Locate the cell with the specified text and output its (x, y) center coordinate. 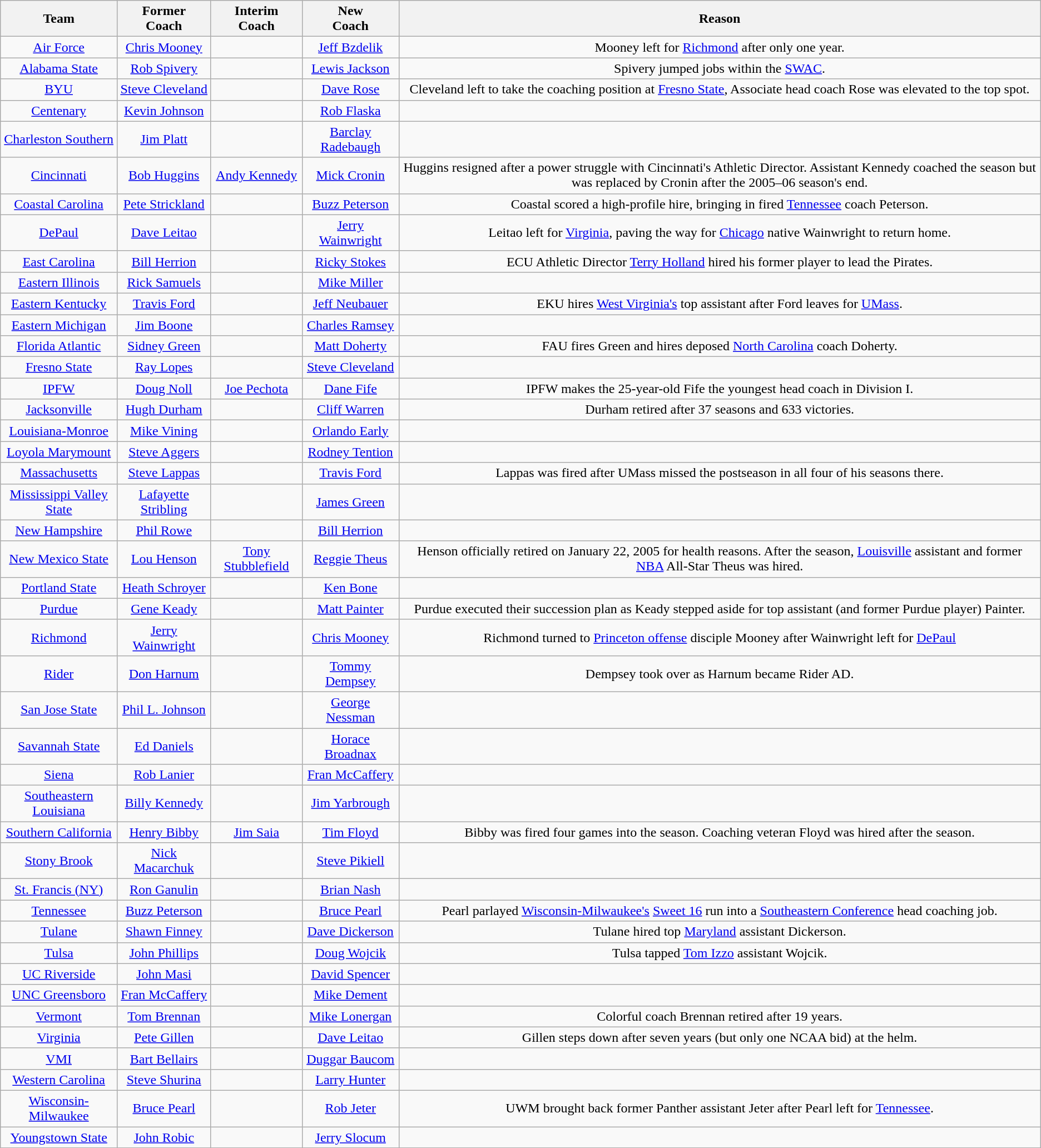
Nick Macarchuk (164, 861)
Spivery jumped jobs within the SWAC. (720, 68)
Mike Vining (164, 431)
Steve Lappas (164, 473)
Barclay Radebaugh (350, 139)
Jim Platt (164, 139)
Portland State (59, 588)
Reason (720, 19)
Lou Henson (164, 559)
John Robic (164, 1137)
Tommy Dempsey (350, 674)
Massachusetts (59, 473)
Tony Stubblefield (256, 559)
Vermont (59, 1016)
Tulane (59, 932)
Brian Nash (350, 889)
Tennessee (59, 911)
Hugh Durham (164, 410)
Richmond (59, 637)
Mike Miller (350, 282)
Gillen steps down after seven years (but only one NCAA bid) at the helm. (720, 1037)
Billy Kennedy (164, 804)
Ricky Stokes (350, 261)
Phil L. Johnson (164, 709)
Air Force (59, 47)
Dane Fife (350, 389)
Mike Lonergan (350, 1016)
ECU Athletic Director Terry Holland hired his former player to lead the Pirates. (720, 261)
Leitao left for Virginia, paving the way for Chicago native Wainwright to return home. (720, 232)
John Masi (164, 974)
Jeff Bzdelik (350, 47)
Coastal scored a high-profile hire, bringing in fired Tennessee coach Peterson. (720, 204)
UNC Greensboro (59, 995)
Mississippi Valley State (59, 501)
Rodney Tention (350, 452)
Jeff Neubauer (350, 304)
Lewis Jackson (350, 68)
Pete Strickland (164, 204)
Mick Cronin (350, 176)
New Mexico State (59, 559)
Ed Daniels (164, 746)
Louisiana-Monroe (59, 431)
Shawn Finney (164, 932)
Cleveland left to take the coaching position at Fresno State, Associate head coach Rose was elevated to the top spot. (720, 90)
Centenary (59, 111)
Jerry Slocum (350, 1137)
Duggar Baucom (350, 1058)
Virginia (59, 1037)
Steve Shurina (164, 1080)
Joe Pechota (256, 389)
Lafayette Stribling (164, 501)
Heath Schroyer (164, 588)
Eastern Illinois (59, 282)
Tulane hired top Maryland assistant Dickerson. (720, 932)
Stony Brook (59, 861)
Don Harnum (164, 674)
Larry Hunter (350, 1080)
Dempsey took over as Harnum became Rider AD. (720, 674)
Ron Ganulin (164, 889)
Colorful coach Brennan retired after 19 years. (720, 1016)
Pete Gillen (164, 1037)
Dave Dickerson (350, 932)
Horace Broadnax (350, 746)
Rick Samuels (164, 282)
Florida Atlantic (59, 346)
VMI (59, 1058)
Steve Pikiell (350, 861)
Tulsa (59, 953)
Coastal Carolina (59, 204)
Jim Boone (164, 325)
Durham retired after 37 seasons and 633 victories. (720, 410)
FormerCoach (164, 19)
Phil Rowe (164, 530)
IPFW makes the 25-year-old Fife the youngest head coach in Division I. (720, 389)
Jim Yarbrough (350, 804)
NewCoach (350, 19)
Tulsa tapped Tom Izzo assistant Wojcik. (720, 953)
Tom Brennan (164, 1016)
Matt Painter (350, 609)
Charleston Southern (59, 139)
Rob Jeter (350, 1109)
Mooney left for Richmond after only one year. (720, 47)
Youngstown State (59, 1137)
Bart Bellairs (164, 1058)
George Nessman (350, 709)
Ken Bone (350, 588)
Henry Bibby (164, 832)
New Hampshire (59, 530)
Matt Doherty (350, 346)
Eastern Kentucky (59, 304)
Cliff Warren (350, 410)
Doug Noll (164, 389)
Pearl parlayed Wisconsin-Milwaukee's Sweet 16 run into a Southeastern Conference head coaching job. (720, 911)
Reggie Theus (350, 559)
Rob Spivery (164, 68)
Rob Lanier (164, 775)
San Jose State (59, 709)
Andy Kennedy (256, 176)
Southern California (59, 832)
Jacksonville (59, 410)
Alabama State (59, 68)
Henson officially retired on January 22, 2005 for health reasons. After the season, Louisville assistant and former NBA All-Star Theus was hired. (720, 559)
Siena (59, 775)
Lappas was fired after UMass missed the postseason in all four of his seasons there. (720, 473)
Steve Aggers (164, 452)
InterimCoach (256, 19)
St. Francis (NY) (59, 889)
Kevin Johnson (164, 111)
Fresno State (59, 367)
Bibby was fired four games into the season. Coaching veteran Floyd was hired after the season. (720, 832)
DePaul (59, 232)
East Carolina (59, 261)
Southeastern Louisiana (59, 804)
David Spencer (350, 974)
John Phillips (164, 953)
Orlando Early (350, 431)
Dave Rose (350, 90)
Sidney Green (164, 346)
Rob Flaska (350, 111)
UWM brought back former Panther assistant Jeter after Pearl left for Tennessee. (720, 1109)
FAU fires Green and hires deposed North Carolina coach Doherty. (720, 346)
IPFW (59, 389)
Richmond turned to Princeton offense disciple Mooney after Wainwright left for DePaul (720, 637)
Jim Saia (256, 832)
Mike Dement (350, 995)
Western Carolina (59, 1080)
Cincinnati (59, 176)
Loyola Marymount (59, 452)
Bob Huggins (164, 176)
Wisconsin-Milwaukee (59, 1109)
Team (59, 19)
Purdue executed their succession plan as Keady stepped aside for top assistant (and former Purdue player) Painter. (720, 609)
Tim Floyd (350, 832)
James Green (350, 501)
UC Riverside (59, 974)
Doug Wojcik (350, 953)
Ray Lopes (164, 367)
EKU hires West Virginia's top assistant after Ford leaves for UMass. (720, 304)
Rider (59, 674)
Purdue (59, 609)
BYU (59, 90)
Gene Keady (164, 609)
Savannah State (59, 746)
Eastern Michigan (59, 325)
Charles Ramsey (350, 325)
